Output the (x, y) coordinate of the center of the cell containing the given text.  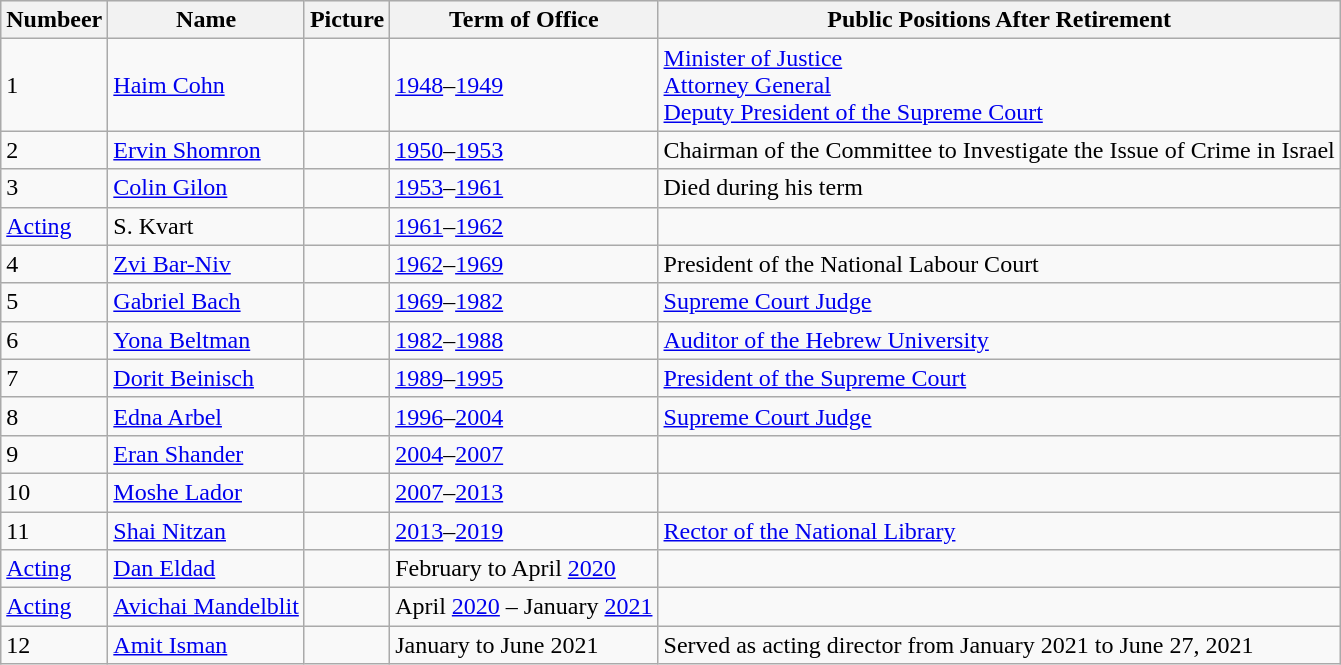
2 (54, 150)
Auditor of the Hebrew University (999, 340)
President of the National Labour Court (999, 264)
Served as acting director from January 2021 to June 27, 2021 (999, 645)
Term of Office (524, 20)
Eran Shander (206, 454)
Rector of the National Library (999, 531)
February to April 2020 (524, 569)
4 (54, 264)
Name (206, 20)
2007–2013 (524, 492)
1962–1969 (524, 264)
1961–1962 (524, 226)
3 (54, 188)
Shai Nitzan (206, 531)
7 (54, 378)
1969–1982 (524, 302)
Amit Isman (206, 645)
Dan Eldad (206, 569)
12 (54, 645)
Zvi Bar-Niv (206, 264)
1953–1961 (524, 188)
Public Positions After Retirement (999, 20)
8 (54, 416)
Edna Arbel (206, 416)
April 2020 – January 2021 (524, 607)
S. Kvart (206, 226)
10 (54, 492)
2013–2019 (524, 531)
January to June 2021 (524, 645)
1996–2004 (524, 416)
Yona Beltman (206, 340)
Ervin Shomron (206, 150)
Avichai Mandelblit (206, 607)
Chairman of the Committee to Investigate the Issue of Crime in Israel (999, 150)
1948–1949 (524, 85)
President of the Supreme Court (999, 378)
5 (54, 302)
1 (54, 85)
Colin Gilon (206, 188)
6 (54, 340)
Died during his term (999, 188)
Haim Cohn (206, 85)
Moshe Lador (206, 492)
11 (54, 531)
1950–1953 (524, 150)
1982–1988 (524, 340)
1989–1995 (524, 378)
9 (54, 454)
Minister of JusticeAttorney GeneralDeputy President of the Supreme Court (999, 85)
Dorit Beinisch (206, 378)
2004–2007 (524, 454)
Picture (346, 20)
Numbeer (54, 20)
Gabriel Bach (206, 302)
